Return the (X, Y) coordinate for the center point of the cell that contains the specified text.  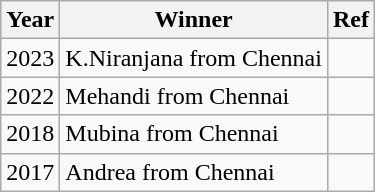
2022 (30, 96)
Mubina from Chennai (194, 134)
2018 (30, 134)
K.Niranjana from Chennai (194, 58)
Year (30, 20)
Andrea from Chennai (194, 172)
2017 (30, 172)
2023 (30, 58)
Ref (350, 20)
Mehandi from Chennai (194, 96)
Winner (194, 20)
